Determine the [x, y] coordinate at the center of the cell enclosing the given text.  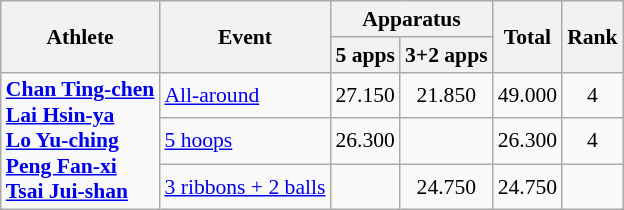
Total [528, 36]
Apparatus [411, 19]
27.150 [365, 95]
3 ribbons + 2 balls [244, 187]
49.000 [528, 95]
Chan Ting-chenLai Hsin-yaLo Yu-chingPeng Fan-xiTsai Jui-shan [80, 141]
3+2 apps [446, 55]
Event [244, 36]
5 apps [365, 55]
All-around [244, 95]
Athlete [80, 36]
Rank [592, 36]
21.850 [446, 95]
5 hoops [244, 141]
